Provide the [X, Y] coordinate of the cell's center where the given text is located.  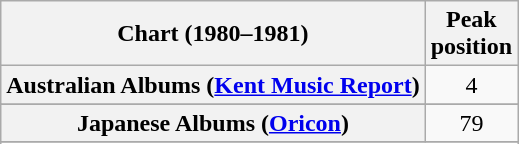
Peakposition [471, 34]
Chart (1980–1981) [213, 34]
4 [471, 85]
Australian Albums (Kent Music Report) [213, 85]
Japanese Albums (Oricon) [213, 123]
79 [471, 123]
